For the text-containing cell, return its midpoint in (x, y) coordinate format. 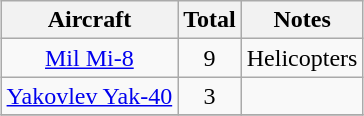
Yakovlev Yak-40 (90, 96)
9 (210, 58)
3 (210, 96)
Total (210, 20)
Notes (302, 20)
Mil Mi-8 (90, 58)
Helicopters (302, 58)
Aircraft (90, 20)
